Return the [X, Y] coordinate for the center point of the cell that contains the specified text.  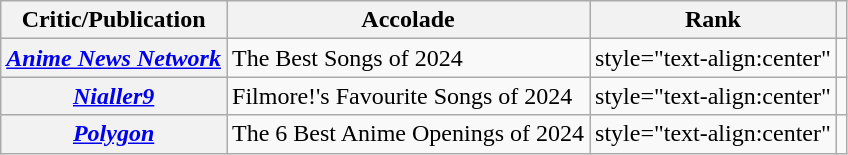
Filmore!'s Favourite Songs of 2024 [408, 96]
The 6 Best Anime Openings of 2024 [408, 134]
Nialler9 [114, 96]
Polygon [114, 134]
Anime News Network [114, 58]
Critic/Publication [114, 20]
Accolade [408, 20]
The Best Songs of 2024 [408, 58]
Rank [714, 20]
